For the text-containing cell, return its midpoint in (x, y) coordinate format. 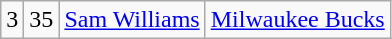
3 (12, 20)
35 (42, 20)
Milwaukee Bucks (298, 20)
Sam Williams (132, 20)
